Extract the [X, Y] coordinate from the center of the cell holding the provided text.  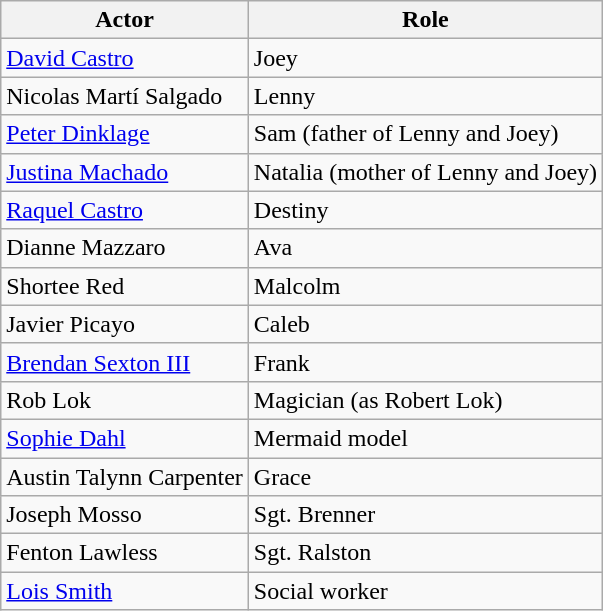
Fenton Lawless [125, 553]
Destiny [425, 210]
Magician (as Robert Lok) [425, 400]
Austin Talynn Carpenter [125, 477]
Nicolas Martí Salgado [125, 96]
Malcolm [425, 286]
Dianne Mazzaro [125, 248]
Sgt. Brenner [425, 515]
Joey [425, 58]
Lenny [425, 96]
Justina Machado [125, 172]
Raquel Castro [125, 210]
Javier Picayo [125, 324]
Rob Lok [125, 400]
Caleb [425, 324]
Mermaid model [425, 438]
Role [425, 20]
Shortee Red [125, 286]
Actor [125, 20]
Social worker [425, 591]
Sgt. Ralston [425, 553]
Natalia (mother of Lenny and Joey) [425, 172]
Lois Smith [125, 591]
Sam (father of Lenny and Joey) [425, 134]
Joseph Mosso [125, 515]
Grace [425, 477]
Brendan Sexton III [125, 362]
Sophie Dahl [125, 438]
Ava [425, 248]
Peter Dinklage [125, 134]
David Castro [125, 58]
Frank [425, 362]
